Pinpoint the cell where the given text exists, returning its [X, Y] midpoint coordinate. 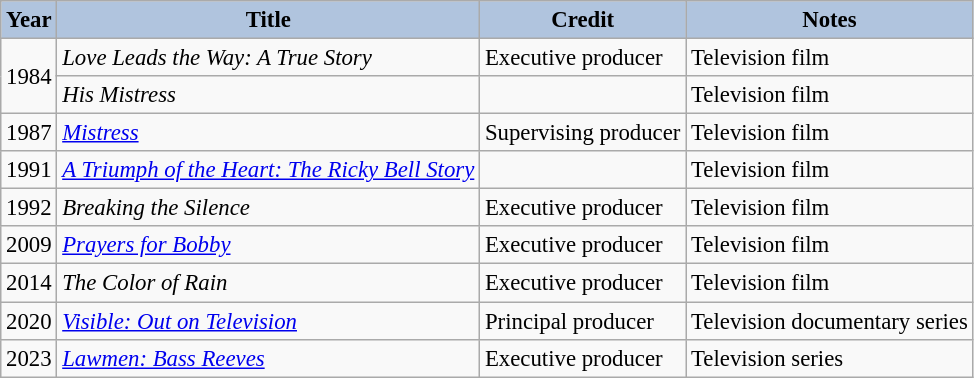
Year [29, 20]
Prayers for Bobby [268, 245]
Mistress [268, 133]
2014 [29, 283]
1984 [29, 76]
Breaking the Silence [268, 208]
Love Leads the Way: A True Story [268, 58]
Title [268, 20]
2009 [29, 245]
Visible: Out on Television [268, 321]
Credit [583, 20]
The Color of Rain [268, 283]
1991 [29, 170]
Supervising producer [583, 133]
Television documentary series [830, 321]
His Mistress [268, 95]
A Triumph of the Heart: The Ricky Bell Story [268, 170]
1992 [29, 208]
Lawmen: Bass Reeves [268, 358]
2023 [29, 358]
Principal producer [583, 321]
Notes [830, 20]
Television series [830, 358]
1987 [29, 133]
2020 [29, 321]
